Search for the cell housing the specified text and yield its (X, Y) center coordinate. 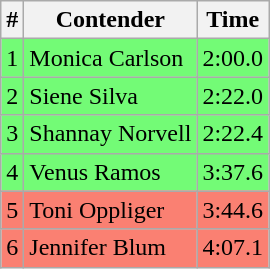
Shannay Norvell (110, 134)
5 (12, 210)
3 (12, 134)
# (12, 20)
1 (12, 58)
2:22.0 (233, 96)
6 (12, 248)
Siene Silva (110, 96)
Venus Ramos (110, 172)
Toni Oppliger (110, 210)
2:00.0 (233, 58)
Time (233, 20)
Contender (110, 20)
Jennifer Blum (110, 248)
2 (12, 96)
4 (12, 172)
2:22.4 (233, 134)
3:44.6 (233, 210)
3:37.6 (233, 172)
4:07.1 (233, 248)
Monica Carlson (110, 58)
